Output the (X, Y) coordinate of the center of the cell containing the given text.  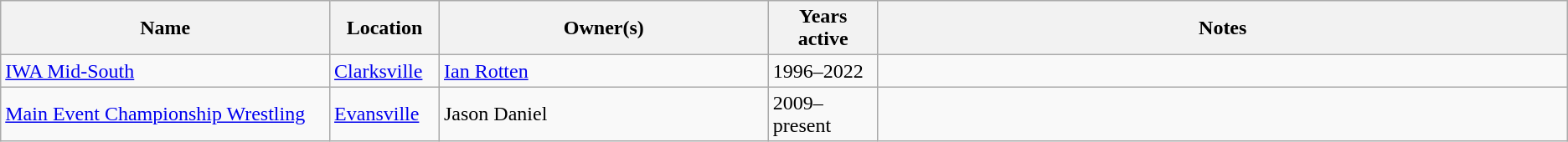
Ian Rotten (603, 71)
Owner(s) (603, 28)
Evansville (385, 114)
IWA Mid-South (166, 71)
Main Event Championship Wrestling (166, 114)
Location (385, 28)
2009–present (823, 114)
Clarksville (385, 71)
Name (166, 28)
1996–2022 (823, 71)
Years active (823, 28)
Notes (1223, 28)
Jason Daniel (603, 114)
